Return the [X, Y] coordinate for the center point of the cell that contains the specified text.  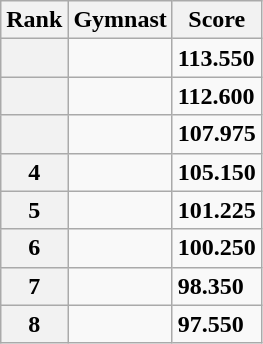
Gymnast [120, 20]
112.600 [216, 96]
107.975 [216, 134]
Rank [34, 20]
Score [216, 20]
5 [34, 210]
113.550 [216, 58]
6 [34, 248]
105.150 [216, 172]
4 [34, 172]
8 [34, 324]
98.350 [216, 286]
100.250 [216, 248]
101.225 [216, 210]
97.550 [216, 324]
7 [34, 286]
